From the cell containing the given text, extract its center point as (x, y) coordinate. 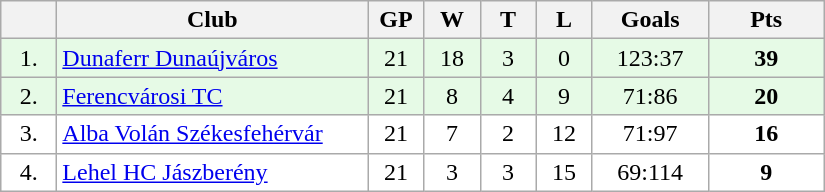
71:86 (650, 96)
123:37 (650, 58)
L (564, 20)
Lehel HC Jászberény (212, 172)
69:114 (650, 172)
Goals (650, 20)
4. (29, 172)
39 (766, 58)
Ferencvárosi TC (212, 96)
Alba Volán Székesfehérvár (212, 134)
Club (212, 20)
Dunaferr Dunaújváros (212, 58)
71:97 (650, 134)
2 (508, 134)
0 (564, 58)
8 (452, 96)
15 (564, 172)
3. (29, 134)
1. (29, 58)
12 (564, 134)
20 (766, 96)
W (452, 20)
7 (452, 134)
4 (508, 96)
T (508, 20)
GP (396, 20)
18 (452, 58)
16 (766, 134)
Pts (766, 20)
2. (29, 96)
